Find where the given text appears and provide that cell's center as [x, y] coordinate. 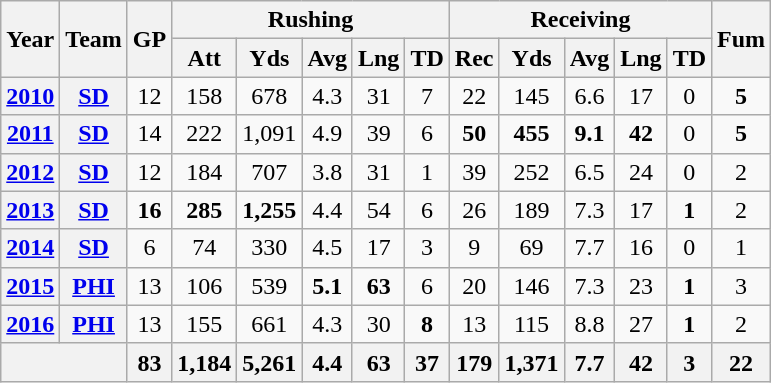
539 [270, 286]
106 [204, 286]
3.8 [328, 172]
4.9 [328, 134]
54 [378, 210]
6.6 [590, 96]
661 [270, 324]
2011 [30, 134]
26 [474, 210]
330 [270, 248]
69 [532, 248]
23 [641, 286]
Att [204, 58]
6.5 [590, 172]
74 [204, 248]
146 [532, 286]
20 [474, 286]
Rushing [311, 20]
115 [532, 324]
GP [149, 39]
155 [204, 324]
1,371 [532, 362]
158 [204, 96]
8 [427, 324]
Team [94, 39]
2015 [30, 286]
2010 [30, 96]
Rec [474, 58]
30 [378, 324]
222 [204, 134]
184 [204, 172]
24 [641, 172]
9 [474, 248]
179 [474, 362]
5,261 [270, 362]
9.1 [590, 134]
252 [532, 172]
Fum [742, 39]
14 [149, 134]
50 [474, 134]
8.8 [590, 324]
2013 [30, 210]
4.5 [328, 248]
5.1 [328, 286]
678 [270, 96]
2014 [30, 248]
1,184 [204, 362]
Year [30, 39]
Receiving [580, 20]
455 [532, 134]
1,091 [270, 134]
189 [532, 210]
285 [204, 210]
7 [427, 96]
1,255 [270, 210]
83 [149, 362]
2012 [30, 172]
707 [270, 172]
145 [532, 96]
27 [641, 324]
2016 [30, 324]
37 [427, 362]
